Return [X, Y] of the center of cell containing provided text 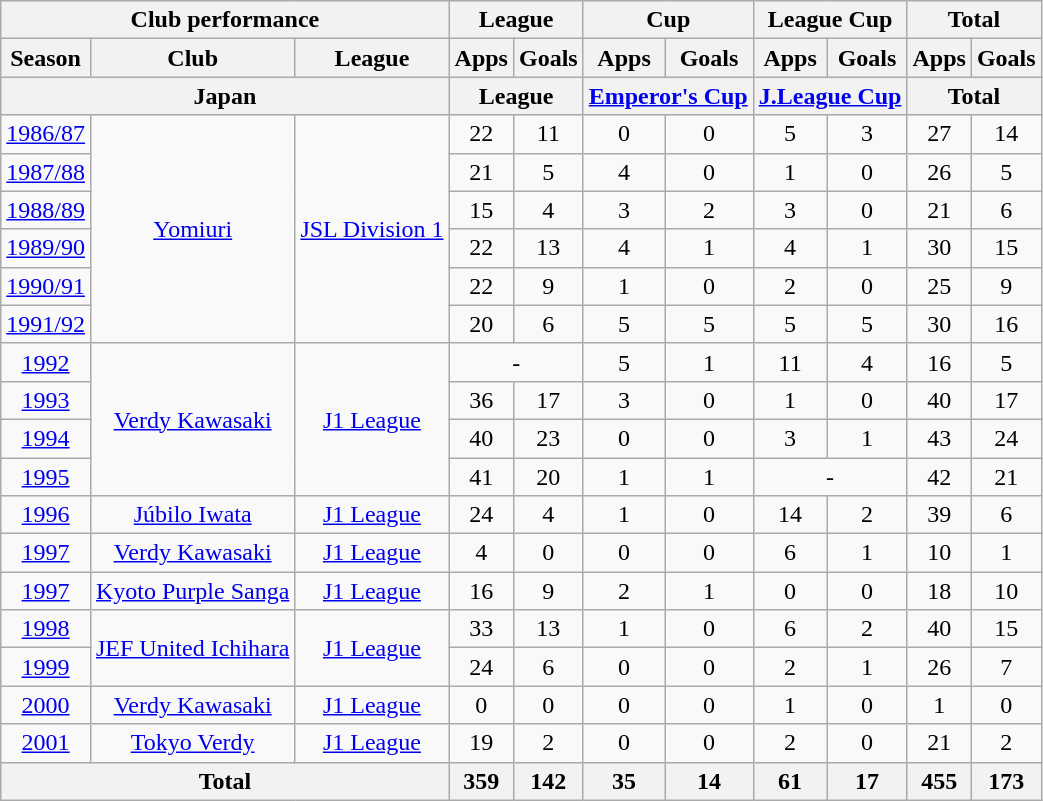
23 [548, 438]
Emperor's Cup [668, 96]
1994 [46, 438]
1991/92 [46, 324]
League Cup [830, 20]
1999 [46, 667]
25 [939, 286]
33 [481, 629]
2000 [46, 705]
36 [481, 400]
1989/90 [46, 248]
1990/91 [46, 286]
Tokyo Verdy [192, 743]
142 [548, 781]
19 [481, 743]
J.League Cup [830, 96]
18 [939, 591]
Kyoto Purple Sanga [192, 591]
173 [1006, 781]
39 [939, 515]
Japan [225, 96]
Yomiuri [192, 229]
1992 [46, 362]
1988/89 [46, 210]
1996 [46, 515]
42 [939, 477]
Club performance [225, 20]
1993 [46, 400]
1986/87 [46, 134]
JSL Division 1 [372, 229]
Cup [668, 20]
Season [46, 58]
43 [939, 438]
Júbilo Iwata [192, 515]
35 [624, 781]
JEF United Ichihara [192, 648]
61 [790, 781]
41 [481, 477]
27 [939, 134]
2001 [46, 743]
359 [481, 781]
455 [939, 781]
1998 [46, 629]
1987/88 [46, 172]
7 [1006, 667]
Club [192, 58]
1995 [46, 477]
